Determine the [X, Y] coordinate at the center of the cell enclosing the given text.  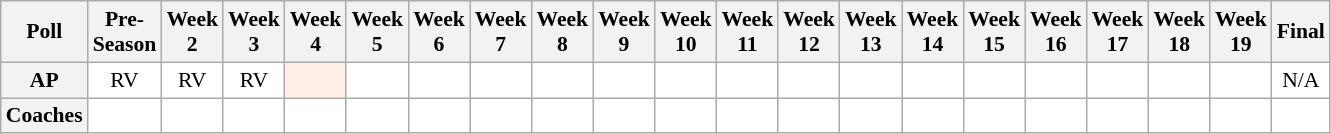
Week2 [192, 32]
Week17 [1118, 32]
Week4 [316, 32]
Coaches [44, 116]
Week12 [809, 32]
Week19 [1241, 32]
Week11 [748, 32]
Week5 [377, 32]
Week8 [562, 32]
Week15 [994, 32]
Week10 [686, 32]
Week14 [933, 32]
N/A [1301, 80]
Week13 [871, 32]
Final [1301, 32]
Week9 [624, 32]
Week6 [439, 32]
Week18 [1179, 32]
Week16 [1056, 32]
Pre-Season [125, 32]
Week3 [254, 32]
Week7 [501, 32]
Poll [44, 32]
AP [44, 80]
